Determine the (X, Y) coordinate at the center of the cell enclosing the given text.  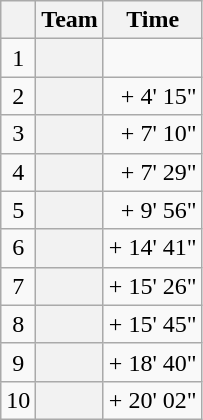
+ 4' 15" (152, 96)
7 (18, 286)
3 (18, 134)
+ 14' 41" (152, 248)
9 (18, 362)
+ 7' 29" (152, 172)
6 (18, 248)
Time (152, 20)
8 (18, 324)
4 (18, 172)
+ 7' 10" (152, 134)
+ 20' 02" (152, 400)
+ 18' 40" (152, 362)
+ 15' 26" (152, 286)
5 (18, 210)
Team (70, 20)
10 (18, 400)
2 (18, 96)
+ 9' 56" (152, 210)
+ 15' 45" (152, 324)
1 (18, 58)
